Locate the cell with the specified text and output its (X, Y) center coordinate. 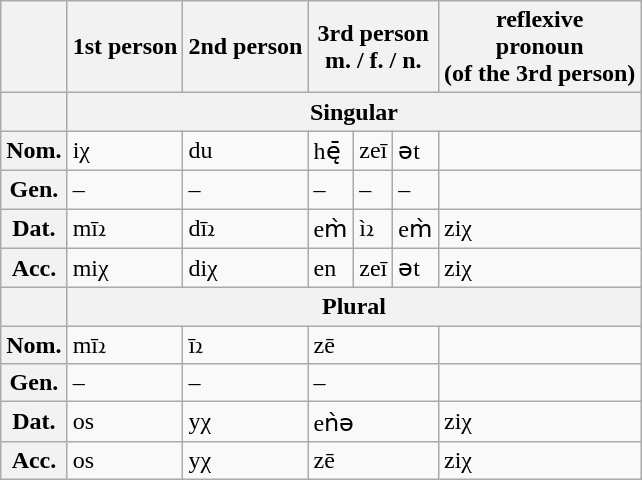
ìꝛ (374, 228)
2nd person (246, 47)
1st person (125, 47)
diχ (246, 268)
hę̄ (331, 151)
Plural (354, 307)
en (331, 268)
3rd person m. / f. / n. (373, 47)
eǹə (373, 422)
du (246, 151)
iχ (125, 151)
Singular (354, 112)
miχ (125, 268)
dīꝛ (246, 228)
īꝛ (246, 345)
reflexive pronoun (of the 3rd person) (539, 47)
